For the text-containing cell, return its midpoint in [X, Y] coordinate format. 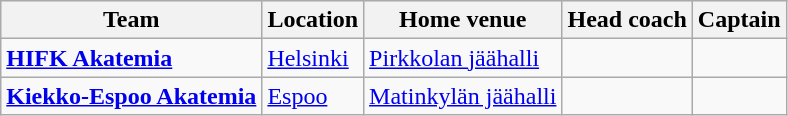
Head coach [627, 20]
Espoo [313, 96]
Pirkkolan jäähalli [463, 58]
Matinkylän jäähalli [463, 96]
Captain [739, 20]
Home venue [463, 20]
Team [132, 20]
Helsinki [313, 58]
Location [313, 20]
Kiekko-Espoo Akatemia [132, 96]
HIFK Akatemia [132, 58]
